Return the [X, Y] coordinate for the center point of the cell that contains the specified text.  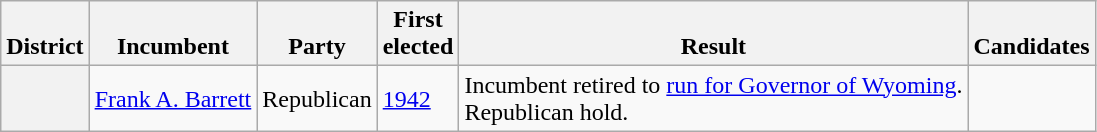
Incumbent retired to run for Governor of Wyoming.Republican hold. [714, 98]
Candidates [1032, 34]
Result [714, 34]
Firstelected [418, 34]
Party [317, 34]
Frank A. Barrett [173, 98]
1942 [418, 98]
Incumbent [173, 34]
District [45, 34]
Republican [317, 98]
